Determine the [X, Y] coordinate at the center of the cell enclosing the given text.  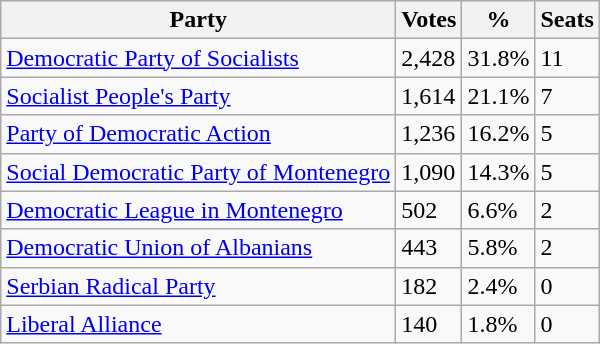
Votes [429, 20]
1.8% [498, 324]
Party [198, 20]
Serbian Radical Party [198, 286]
5.8% [498, 248]
Liberal Alliance [198, 324]
Socialist People's Party [198, 96]
Democratic Party of Socialists [198, 58]
2.4% [498, 286]
7 [567, 96]
Democratic League in Montenegro [198, 210]
2,428 [429, 58]
31.8% [498, 58]
6.6% [498, 210]
Democratic Union of Albanians [198, 248]
1,614 [429, 96]
182 [429, 286]
Seats [567, 20]
140 [429, 324]
1,090 [429, 172]
502 [429, 210]
443 [429, 248]
% [498, 20]
Party of Democratic Action [198, 134]
14.3% [498, 172]
1,236 [429, 134]
21.1% [498, 96]
16.2% [498, 134]
11 [567, 58]
Social Democratic Party of Montenegro [198, 172]
